Detect which cell encompasses the target text, then output its [X, Y] center coordinate. 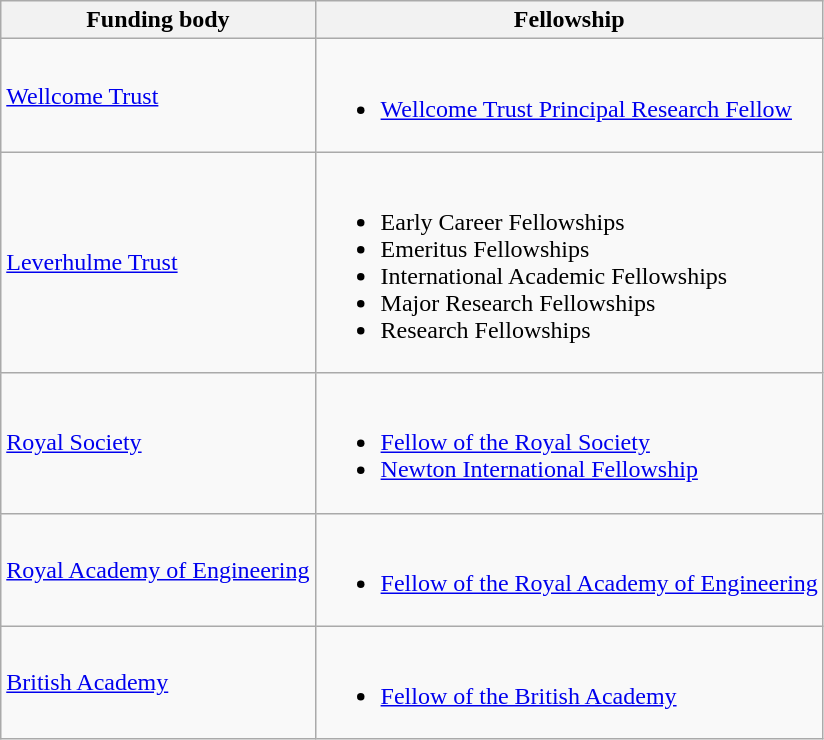
Fellowship [569, 20]
Fellow of the Royal Academy of Engineering [569, 570]
British Academy [158, 682]
Funding body [158, 20]
Fellow of the British Academy [569, 682]
Early Career FellowshipsEmeritus FellowshipsInternational Academic FellowshipsMajor Research FellowshipsResearch Fellowships [569, 262]
Royal Academy of Engineering [158, 570]
Wellcome Trust Principal Research Fellow [569, 96]
Wellcome Trust [158, 96]
Royal Society [158, 443]
Fellow of the Royal SocietyNewton International Fellowship [569, 443]
Leverhulme Trust [158, 262]
